Determine the (X, Y) coordinate at the center of the cell enclosing the given text.  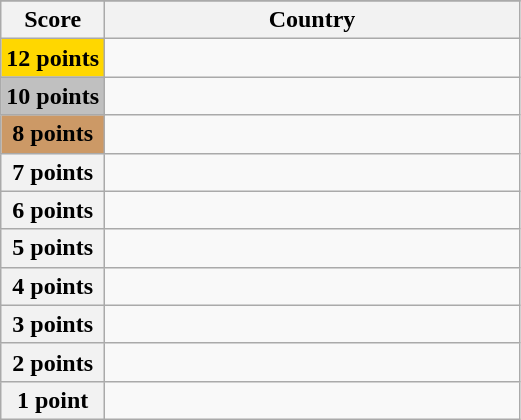
7 points (53, 172)
8 points (53, 134)
12 points (53, 58)
10 points (53, 96)
Score (53, 20)
4 points (53, 286)
2 points (53, 362)
6 points (53, 210)
3 points (53, 324)
1 point (53, 400)
5 points (53, 248)
Country (312, 20)
